Output the [X, Y] coordinate of the center of the cell containing the given text.  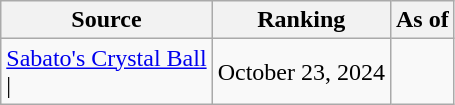
Source [106, 20]
October 23, 2024 [301, 72]
Sabato's Crystal Ball| [106, 72]
As of [422, 20]
Ranking [301, 20]
